Extract the [X, Y] coordinate from the center of the cell holding the provided text.  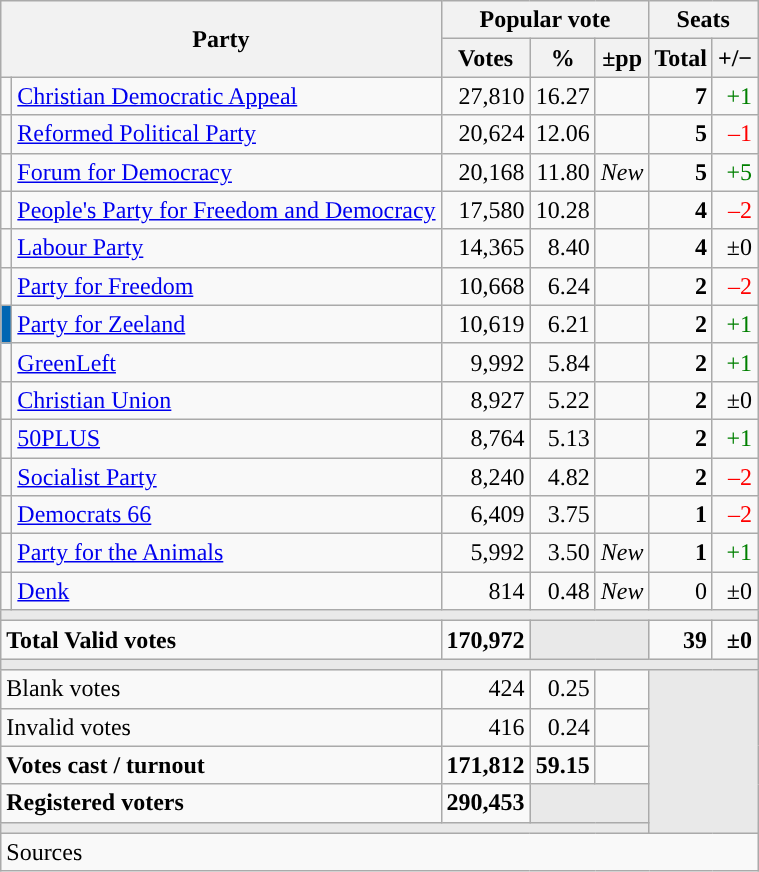
Votes cast / turnout [221, 765]
6.21 [562, 324]
8,764 [486, 438]
±pp [622, 58]
5.22 [562, 400]
3.75 [562, 515]
0.25 [562, 689]
Popular vote [545, 20]
11.80 [562, 172]
Christian Union [226, 400]
6.24 [562, 286]
Seats [704, 20]
8.40 [562, 248]
Party for the Animals [226, 553]
Registered voters [221, 803]
0.48 [562, 591]
50PLUS [226, 438]
39 [681, 640]
17,580 [486, 210]
5,992 [486, 553]
424 [486, 689]
+/− [734, 58]
+5 [734, 172]
0 [681, 591]
GreenLeft [226, 362]
170,972 [486, 640]
Party [221, 39]
Forum for Democracy [226, 172]
12.06 [562, 134]
Blank votes [221, 689]
Denk [226, 591]
3.50 [562, 553]
416 [486, 727]
Labour Party [226, 248]
14,365 [486, 248]
5.84 [562, 362]
Invalid votes [221, 727]
9,992 [486, 362]
Democrats 66 [226, 515]
Reformed Political Party [226, 134]
171,812 [486, 765]
10.28 [562, 210]
10,668 [486, 286]
4.82 [562, 477]
20,168 [486, 172]
Party for Freedom [226, 286]
27,810 [486, 96]
16.27 [562, 96]
290,453 [486, 803]
10,619 [486, 324]
8,240 [486, 477]
Party for Zeeland [226, 324]
6,409 [486, 515]
814 [486, 591]
8,927 [486, 400]
People's Party for Freedom and Democracy [226, 210]
Votes [486, 58]
59.15 [562, 765]
–1 [734, 134]
% [562, 58]
Total Valid votes [221, 640]
Total [681, 58]
7 [681, 96]
Christian Democratic Appeal [226, 96]
Socialist Party [226, 477]
20,624 [486, 134]
Sources [380, 852]
0.24 [562, 727]
5.13 [562, 438]
